Identify which cell holds the provided text, then report its (x, y) central coordinate. 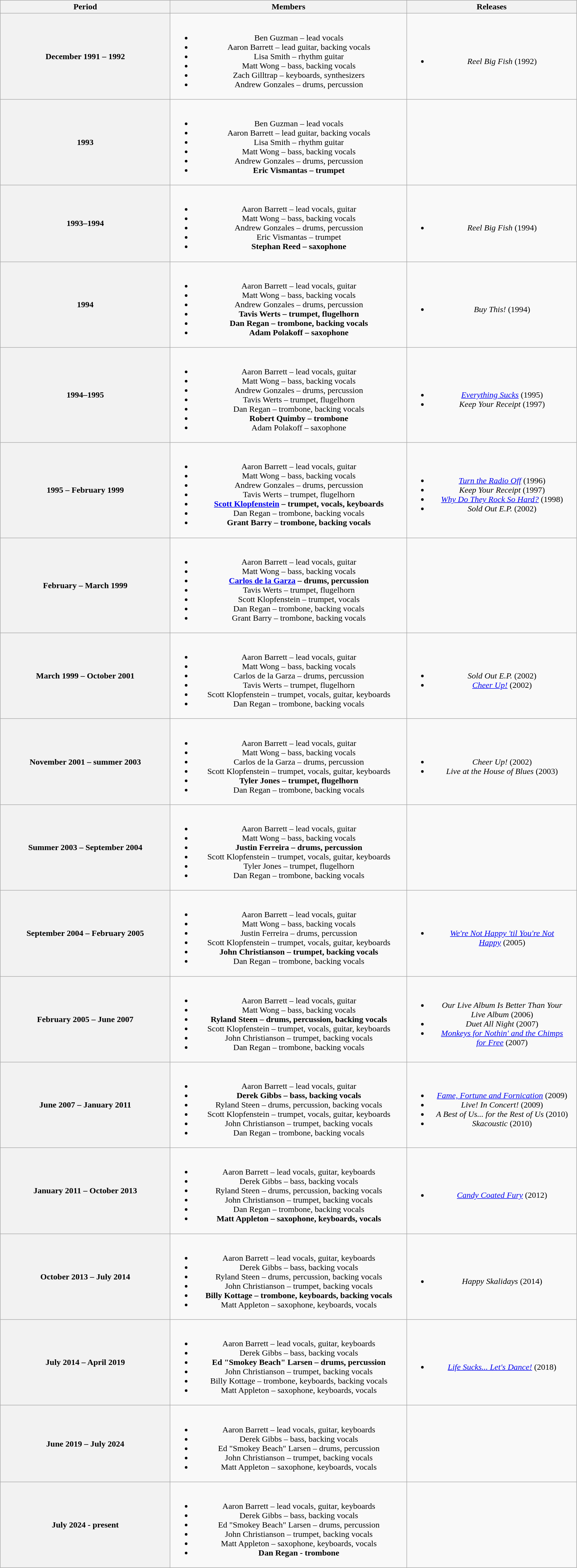
1993 (85, 142)
Life Sucks... Let's Dance! (2018) (492, 1362)
Reel Big Fish (1994) (492, 224)
1994–1995 (85, 395)
Sold Out E.P. (2002) Cheer Up! (2002) (492, 676)
Releases (492, 7)
Reel Big Fish (1992) (492, 56)
Members (289, 7)
Turn the Radio Off (1996)Keep Your Receipt (1997) Why Do They Rock So Hard? (1998)Sold Out E.P. (2002) (492, 490)
Cheer Up! (2002) Live at the House of Blues (2003) (492, 762)
December 1991 – 1992 (85, 56)
July 2014 – April 2019 (85, 1362)
1995 – February 1999 (85, 490)
1994 (85, 304)
Fame, Fortune and Fornication (2009)Live! In Concert! (2009)A Best of Us... for the Rest of Us (2010)Skacoustic (2010) (492, 1105)
October 2013 – July 2014 (85, 1277)
Happy Skalidays (2014) (492, 1277)
Period (85, 7)
We're Not Happy 'til You're NotHappy (2005) (492, 933)
Summer 2003 – September 2004 (85, 847)
Our Live Album Is Better Than YourLive Album (2006)Duet All Night (2007)Monkeys for Nothin' and the Chimpsfor Free (2007) (492, 1019)
Everything Sucks (1995)Keep Your Receipt (1997) (492, 395)
January 2011 – October 2013 (85, 1191)
Candy Coated Fury (2012) (492, 1191)
March 1999 – October 2001 (85, 676)
June 2019 – July 2024 (85, 1443)
July 2024 - present (85, 1525)
February 2005 – June 2007 (85, 1019)
February – March 1999 (85, 585)
1993–1994 (85, 224)
September 2004 – February 2005 (85, 933)
Buy This! (1994) (492, 304)
November 2001 – summer 2003 (85, 762)
June 2007 – January 2011 (85, 1105)
